Scan for the cell matching the given text and deliver its (X, Y) coordinate at center. 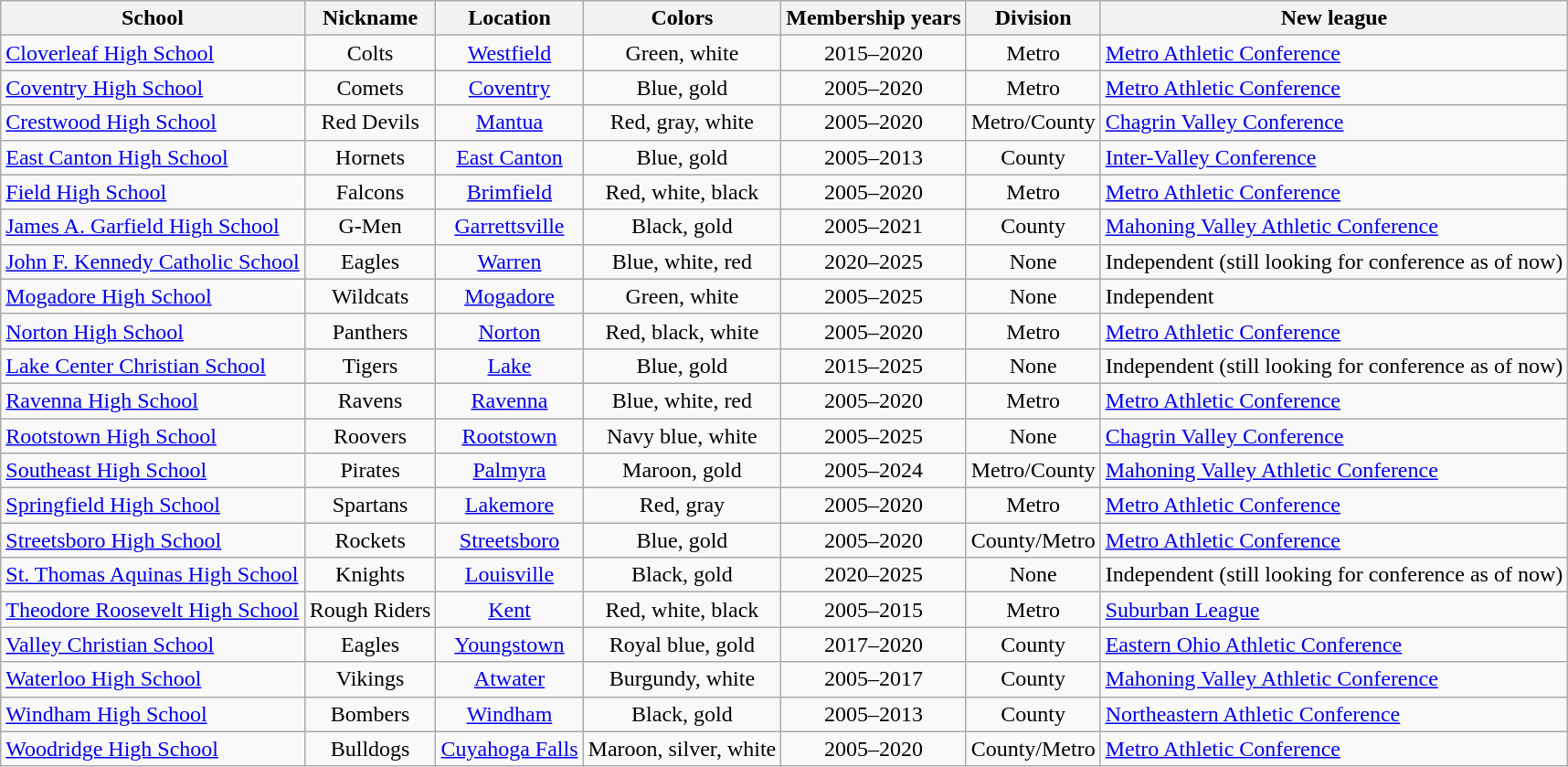
Red, black, white (682, 331)
2015–2020 (874, 53)
Coventry High School (153, 88)
Streetsboro High School (153, 540)
Rough Riders (370, 610)
Kent (510, 610)
Windham (510, 714)
Location (510, 18)
2005–2015 (874, 610)
Woodridge High School (153, 749)
Membership years (874, 18)
Youngstown (510, 644)
Lakemore (510, 506)
Hornets (370, 157)
Cloverleaf High School (153, 53)
Louisville (510, 575)
2015–2025 (874, 366)
Rootstown High School (153, 436)
Ravens (370, 400)
Mogadore (510, 296)
Mogadore High School (153, 296)
John F. Kennedy Catholic School (153, 261)
Pirates (370, 471)
G-Men (370, 227)
Garrettsville (510, 227)
Knights (370, 575)
Inter-Valley Conference (1334, 157)
Tigers (370, 366)
Springfield High School (153, 506)
Roovers (370, 436)
Coventry (510, 88)
Mantua (510, 123)
Valley Christian School (153, 644)
Theodore Roosevelt High School (153, 610)
East Canton (510, 157)
Southeast High School (153, 471)
Field High School (153, 192)
Rockets (370, 540)
School (153, 18)
Wildcats (370, 296)
Waterloo High School (153, 679)
2017–2020 (874, 644)
Westfield (510, 53)
Red, gray (682, 506)
2005–2021 (874, 227)
Comets (370, 88)
Navy blue, white (682, 436)
Burgundy, white (682, 679)
James A. Garfield High School (153, 227)
New league (1334, 18)
Colors (682, 18)
Crestwood High School (153, 123)
Lake (510, 366)
Division (1033, 18)
Red Devils (370, 123)
Colts (370, 53)
Palmyra (510, 471)
2005–2017 (874, 679)
Ravenna (510, 400)
Maroon, silver, white (682, 749)
Maroon, gold (682, 471)
Streetsboro (510, 540)
Eastern Ohio Athletic Conference (1334, 644)
Cuyahoga Falls (510, 749)
Ravenna High School (153, 400)
2005–2024 (874, 471)
Norton High School (153, 331)
Windham High School (153, 714)
Panthers (370, 331)
Lake Center Christian School (153, 366)
Rootstown (510, 436)
Norton (510, 331)
Atwater (510, 679)
Suburban League (1334, 610)
St. Thomas Aquinas High School (153, 575)
Independent (1334, 296)
Vikings (370, 679)
Bulldogs (370, 749)
Bombers (370, 714)
Nickname (370, 18)
Red, gray, white (682, 123)
Brimfield (510, 192)
Warren (510, 261)
East Canton High School (153, 157)
Falcons (370, 192)
Northeastern Athletic Conference (1334, 714)
Spartans (370, 506)
Royal blue, gold (682, 644)
